Locate the cell with the specified text and output its (X, Y) center coordinate. 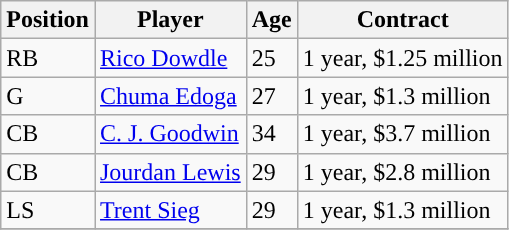
Player (170, 20)
Jourdan Lewis (170, 172)
Trent Sieg (170, 210)
RB (48, 58)
Rico Dowdle (170, 58)
LS (48, 210)
1 year, $3.7 million (402, 134)
Position (48, 20)
1 year, $1.25 million (402, 58)
Age (272, 20)
Chuma Edoga (170, 96)
27 (272, 96)
C. J. Goodwin (170, 134)
34 (272, 134)
G (48, 96)
Contract (402, 20)
1 year, $2.8 million (402, 172)
25 (272, 58)
